Provide the [x, y] coordinate of the cell's center where the given text is located.  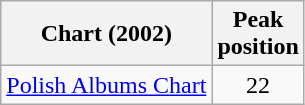
Chart (2002) [106, 34]
Peakposition [258, 34]
Polish Albums Chart [106, 85]
22 [258, 85]
